Return the [X, Y] coordinate for the center point of the cell that contains the specified text.  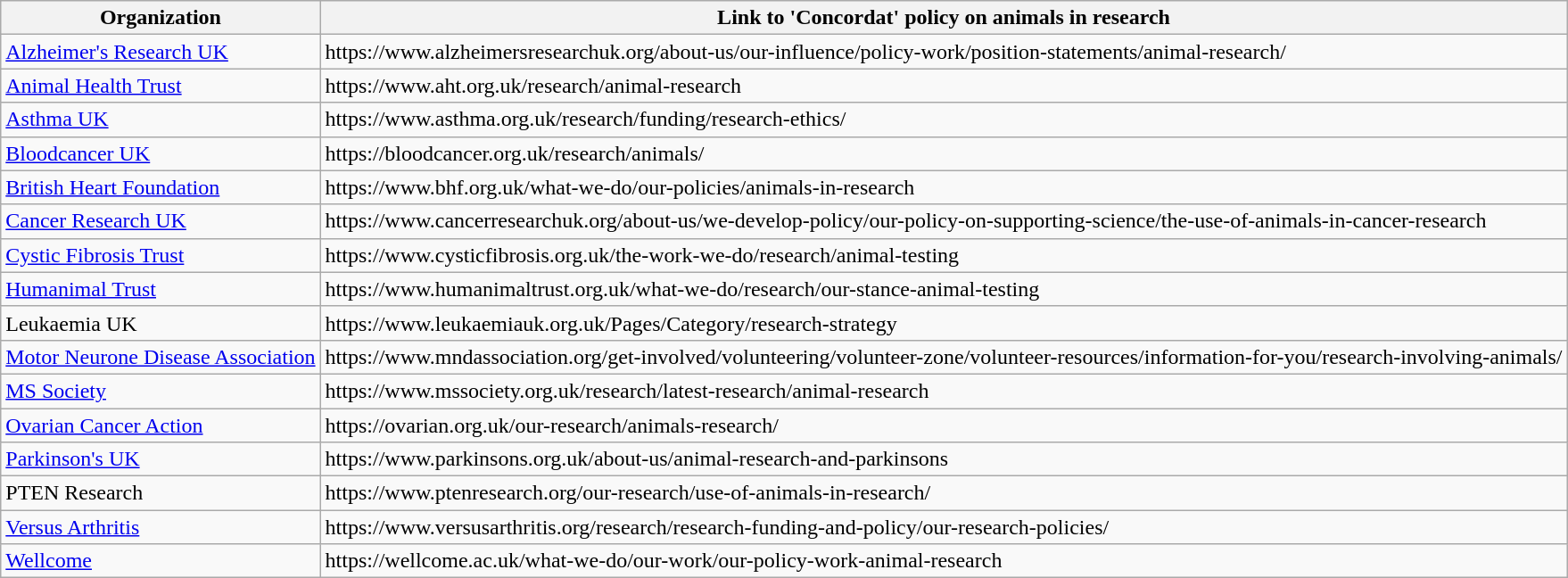
https://www.mndassociation.org/get-involved/volunteering/volunteer-zone/volunteer-resources/information-for-you/research-involving-animals/ [944, 357]
https://www.parkinsons.org.uk/about-us/animal-research-and-parkinsons [944, 459]
British Heart Foundation [161, 187]
Organization [161, 18]
https://ovarian.org.uk/our-research/animals-research/ [944, 425]
https://www.ptenresearch.org/our-research/use-of-animals-in-research/ [944, 493]
https://www.mssociety.org.uk/research/latest-research/animal-research [944, 391]
Ovarian Cancer Action [161, 425]
https://bloodcancer.org.uk/research/animals/ [944, 153]
https://www.bhf.org.uk/what-we-do/our-policies/animals-in-research [944, 187]
PTEN Research [161, 493]
https://www.cysticfibrosis.org.uk/the-work-we-do/research/animal-testing [944, 255]
Alzheimer's Research UK [161, 52]
https://www.alzheimersresearchuk.org/about-us/our-influence/policy-work/position-statements/animal-research/ [944, 52]
Wellcome [161, 561]
Link to 'Concordat' policy on animals in research [944, 18]
MS Society [161, 391]
Leukaemia UK [161, 323]
Asthma UK [161, 120]
https://www.humanimaltrust.org.uk/what-we-do/research/our-stance-animal-testing [944, 289]
https://www.cancerresearchuk.org/about-us/we-develop-policy/our-policy-on-supporting-science/the-use-of-animals-in-cancer-research [944, 221]
Motor Neurone Disease Association [161, 357]
Humanimal Trust [161, 289]
https://wellcome.ac.uk/what-we-do/our-work/our-policy-work-animal-research [944, 561]
Cystic Fibrosis Trust [161, 255]
Cancer Research UK [161, 221]
https://www.versusarthritis.org/research/research-funding-and-policy/our-research-policies/ [944, 527]
https://www.leukaemiauk.org.uk/Pages/Category/research-strategy [944, 323]
Versus Arthritis [161, 527]
Parkinson's UK [161, 459]
https://www.aht.org.uk/research/animal-research [944, 86]
https://www.asthma.org.uk/research/funding/research-ethics/ [944, 120]
Animal Health Trust [161, 86]
Bloodcancer UK [161, 153]
